Locate the cell with the specified text and output its (X, Y) center coordinate. 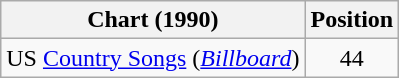
44 (352, 58)
US Country Songs (Billboard) (153, 58)
Chart (1990) (153, 20)
Position (352, 20)
